Scan for the cell matching the given text and deliver its [X, Y] coordinate at center. 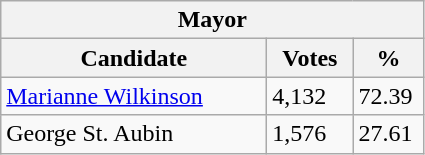
72.39 [388, 96]
Votes [310, 58]
4,132 [310, 96]
27.61 [388, 134]
Candidate [134, 58]
Marianne Wilkinson [134, 96]
George St. Aubin [134, 134]
Mayor [212, 20]
1,576 [310, 134]
% [388, 58]
